For the text-containing cell, return its midpoint in (X, Y) coordinate format. 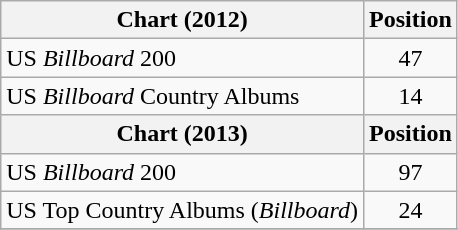
14 (411, 96)
US Top Country Albums (Billboard) (182, 210)
97 (411, 172)
24 (411, 210)
Chart (2013) (182, 134)
47 (411, 58)
Chart (2012) (182, 20)
US Billboard Country Albums (182, 96)
